Extract the (x, y) coordinate from the center of the cell holding the provided text.  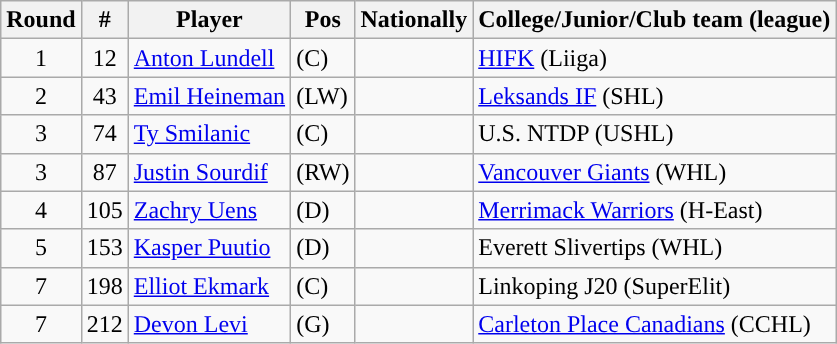
1 (41, 58)
74 (104, 134)
Ty Smilanic (209, 134)
Vancouver Giants (WHL) (654, 172)
Justin Sourdif (209, 172)
Carleton Place Canadians (CCHL) (654, 324)
College/Junior/Club team (league) (654, 20)
43 (104, 96)
(LW) (323, 96)
Elliot Ekmark (209, 286)
12 (104, 58)
Nationally (414, 20)
5 (41, 248)
U.S. NTDP (USHL) (654, 134)
Player (209, 20)
Leksands IF (SHL) (654, 96)
Merrimack Warriors (H-East) (654, 210)
Anton Lundell (209, 58)
(G) (323, 324)
105 (104, 210)
Emil Heineman (209, 96)
Round (41, 20)
Everett Slivertips (WHL) (654, 248)
4 (41, 210)
Pos (323, 20)
2 (41, 96)
198 (104, 286)
153 (104, 248)
Devon Levi (209, 324)
HIFK (Liiga) (654, 58)
# (104, 20)
(RW) (323, 172)
Kasper Puutio (209, 248)
Linkoping J20 (SuperElit) (654, 286)
Zachry Uens (209, 210)
212 (104, 324)
87 (104, 172)
